Locate the cell with the specified text and output its (X, Y) center coordinate. 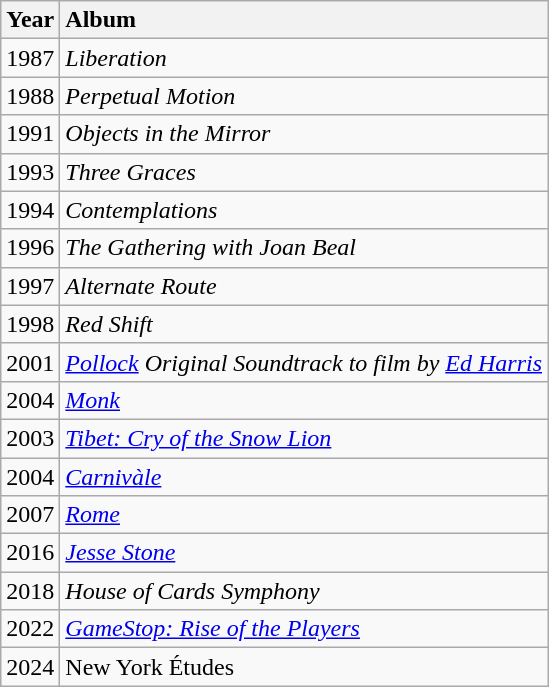
Monk (304, 400)
Objects in the Mirror (304, 134)
New York Études (304, 667)
2022 (30, 629)
1991 (30, 134)
Carnivàle (304, 477)
Three Graces (304, 172)
2018 (30, 591)
Tibet: Cry of the Snow Lion (304, 438)
1996 (30, 248)
House of Cards Symphony (304, 591)
1994 (30, 210)
1993 (30, 172)
Liberation (304, 58)
2016 (30, 553)
2003 (30, 438)
1987 (30, 58)
Contemplations (304, 210)
GameStop: Rise of the Players (304, 629)
Red Shift (304, 324)
2007 (30, 515)
The Gathering with Joan Beal (304, 248)
Alternate Route (304, 286)
Album (304, 20)
1988 (30, 96)
Pollock Original Soundtrack to film by Ed Harris (304, 362)
Year (30, 20)
Jesse Stone (304, 553)
2024 (30, 667)
Rome (304, 515)
Perpetual Motion (304, 96)
1997 (30, 286)
1998 (30, 324)
2001 (30, 362)
